Identify which cell holds the provided text, then report its (X, Y) central coordinate. 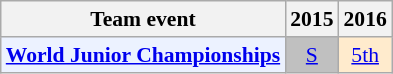
2015 (312, 19)
S (312, 55)
5th (366, 55)
Team event (143, 19)
2016 (366, 19)
World Junior Championships (143, 55)
